Capture the cell that displays the provided text and extract its [x, y] central coordinate. 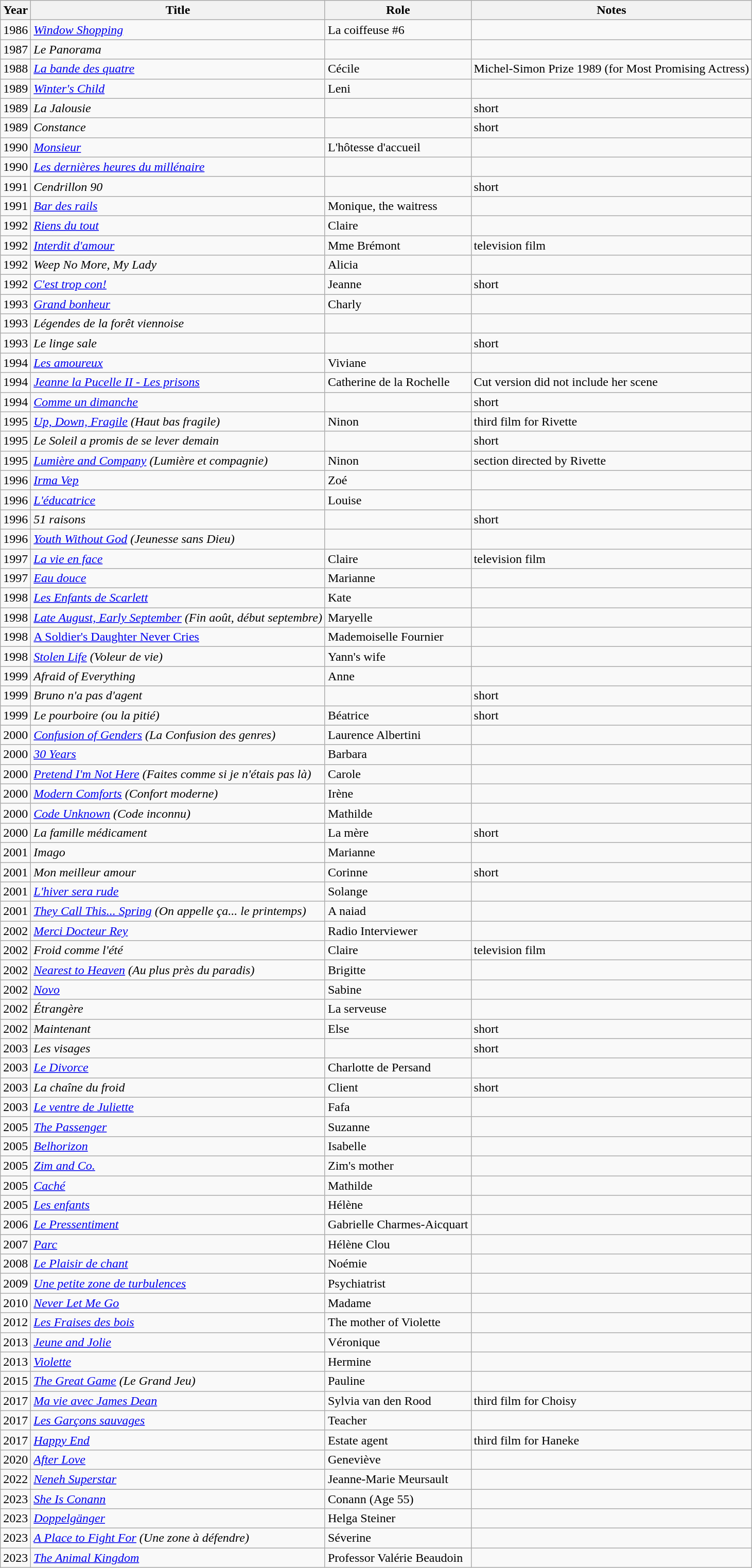
Notes [611, 10]
Psychiatrist [398, 1283]
Froid comme l'été [178, 950]
L'hiver sera rude [178, 892]
La famille médicament [178, 833]
Barbara [398, 754]
Mon meilleur amour [178, 872]
Les amoureux [178, 363]
Fafa [398, 1107]
Monsieur [178, 147]
Viviane [398, 363]
Caché [178, 1185]
Les Enfants de Scarlett [178, 598]
2008 [15, 1264]
2020 [15, 1459]
Laurence Albertini [398, 735]
Confusion of Genders (La Confusion des genres) [178, 735]
The mother of Violette [398, 1323]
Cécile [398, 69]
Imago [178, 852]
Mme Brémont [398, 245]
Role [398, 10]
Brigitte [398, 970]
Zoé [398, 480]
The Great Game (Le Grand Jeu) [178, 1381]
Lumière and Company (Lumière et compagnie) [178, 461]
A Soldier's Daughter Never Cries [178, 637]
Catherine de la Rochelle [398, 382]
Cendrillon 90 [178, 186]
La Jalousie [178, 108]
Monique, the waitress [398, 206]
Conann (Age 55) [398, 1499]
Le Panorama [178, 49]
1987 [15, 49]
Late August, Early September (Fin août, début septembre) [178, 618]
Bruno n'a pas d'agent [178, 696]
Cut version did not include her scene [611, 382]
Pauline [398, 1381]
2012 [15, 1323]
2022 [15, 1479]
Charlotte de Persand [398, 1068]
L'éducatrice [178, 500]
Modern Comforts (Confort moderne) [178, 794]
2007 [15, 1244]
Suzanne [398, 1126]
Le ventre de Juliette [178, 1107]
Interdit d'amour [178, 245]
Sabine [398, 990]
Jeanne-Marie Meursault [398, 1479]
Winter's Child [178, 89]
2006 [15, 1225]
Grand bonheur [178, 304]
Kate [398, 598]
Nearest to Heaven (Au plus près du paradis) [178, 970]
third film for Choisy [611, 1401]
51 raisons [178, 519]
Eau douce [178, 578]
Le pourboire (ou la pitié) [178, 715]
Neneh Superstar [178, 1479]
Louise [398, 500]
Les dernières heures du millénaire [178, 167]
Mademoiselle Fournier [398, 637]
Isabelle [398, 1146]
Irène [398, 794]
Geneviève [398, 1459]
Séverine [398, 1538]
2010 [15, 1303]
L'hôtesse d'accueil [398, 147]
Stolen Life (Voleur de vie) [178, 657]
Les Garçons sauvages [178, 1420]
Le Plaisir de chant [178, 1264]
Jeanne la Pucelle II - Les prisons [178, 382]
Zim's mother [398, 1166]
Ma vie avec James Dean [178, 1401]
1988 [15, 69]
Weep No More, My Lady [178, 265]
Les Fraises des bois [178, 1323]
She Is Conann [178, 1499]
Client [398, 1087]
Merci Docteur Rey [178, 931]
Maryelle [398, 618]
The Passenger [178, 1126]
Never Let Me Go [178, 1303]
Yann's wife [398, 657]
Jeanne [398, 285]
Gabrielle Charmes-Aicquart [398, 1225]
third film for Rivette [611, 421]
Novo [178, 990]
La mère [398, 833]
Happy End [178, 1440]
C'est trop con! [178, 285]
A Place to Fight For (Une zone à défendre) [178, 1538]
Belhorizon [178, 1146]
La bande des quatre [178, 69]
Madame [398, 1303]
Noémie [398, 1264]
Sylvia van den Rood [398, 1401]
Le Divorce [178, 1068]
Le Pressentiment [178, 1225]
30 Years [178, 754]
2009 [15, 1283]
Charly [398, 304]
Le Soleil a promis de se lever demain [178, 441]
Alicia [398, 265]
Bar des rails [178, 206]
Étrangère [178, 1009]
Michel-Simon Prize 1989 (for Most Promising Actress) [611, 69]
Corinne [398, 872]
Comme un dimanche [178, 402]
Youth Without God (Jeunesse sans Dieu) [178, 539]
Professor Valérie Beaudoin [398, 1558]
La coiffeuse #6 [398, 30]
A naiad [398, 911]
Solange [398, 892]
The Animal Kingdom [178, 1558]
Légendes de la forêt viennoise [178, 324]
Les enfants [178, 1205]
Estate agent [398, 1440]
Leni [398, 89]
Le linge sale [178, 343]
Les visages [178, 1048]
1986 [15, 30]
Une petite zone de turbulences [178, 1283]
Title [178, 10]
Zim and Co. [178, 1166]
Hélène [398, 1205]
Maintenant [178, 1029]
Window Shopping [178, 30]
Year [15, 10]
Anne [398, 676]
Pretend I'm Not Here (Faites comme si je n'étais pas là) [178, 774]
Radio Interviewer [398, 931]
Constance [178, 128]
Riens du tout [178, 225]
La vie en face [178, 558]
section directed by Rivette [611, 461]
After Love [178, 1459]
Hélène Clou [398, 1244]
Jeune and Jolie [178, 1342]
Afraid of Everything [178, 676]
La chaîne du froid [178, 1087]
Code Unknown (Code inconnu) [178, 813]
Parc [178, 1244]
Hermine [398, 1362]
Doppelgänger [178, 1519]
Else [398, 1029]
Helga Steiner [398, 1519]
Violette [178, 1362]
They Call This... Spring (On appelle ça... le printemps) [178, 911]
2015 [15, 1381]
Carole [398, 774]
Up, Down, Fragile (Haut bas fragile) [178, 421]
Teacher [398, 1420]
Irma Vep [178, 480]
Véronique [398, 1342]
Béatrice [398, 715]
La serveuse [398, 1009]
third film for Haneke [611, 1440]
